From the cell containing the given text, extract its center point as (x, y) coordinate. 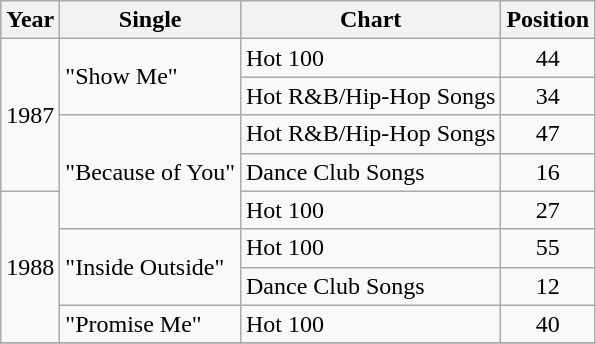
"Inside Outside" (150, 267)
"Show Me" (150, 77)
27 (548, 210)
1988 (30, 267)
Position (548, 20)
47 (548, 134)
"Promise Me" (150, 324)
"Because of You" (150, 172)
Year (30, 20)
55 (548, 248)
12 (548, 286)
Single (150, 20)
40 (548, 324)
16 (548, 172)
Chart (370, 20)
1987 (30, 115)
34 (548, 96)
44 (548, 58)
